Scan for the cell matching the given text and deliver its (X, Y) coordinate at center. 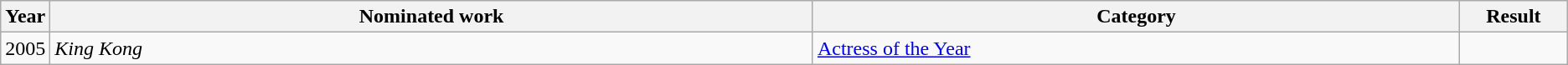
Year (25, 17)
Category (1136, 17)
Actress of the Year (1136, 48)
Result (1514, 17)
King Kong (432, 48)
Nominated work (432, 17)
2005 (25, 48)
